Provide the (x, y) coordinate of the cell's center where the given text is located.  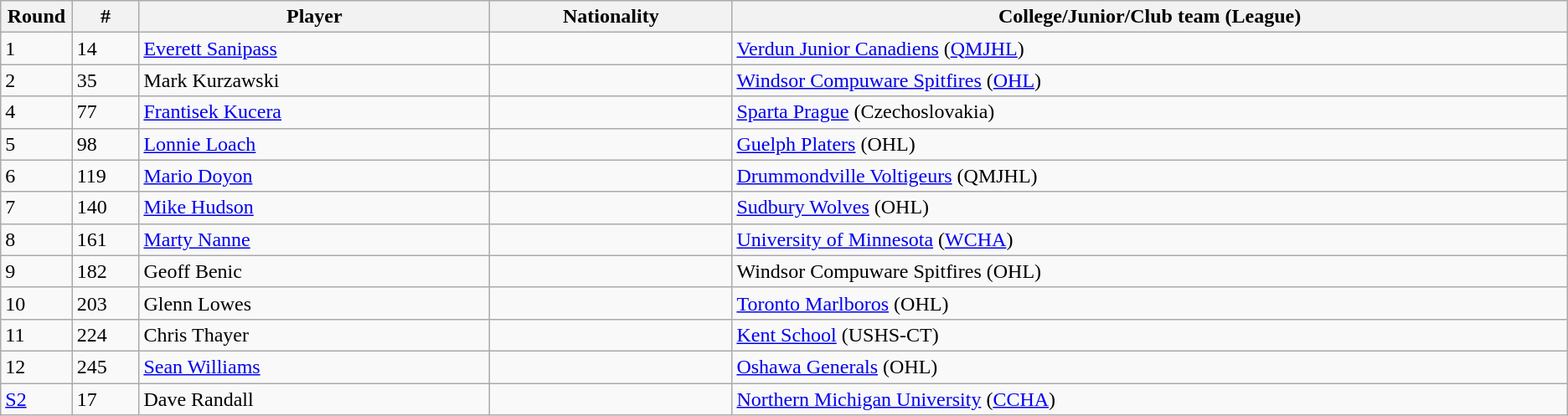
Verdun Junior Canadiens (QMJHL) (1149, 49)
161 (106, 239)
Glenn Lowes (315, 303)
Frantisek Kucera (315, 112)
Sean Williams (315, 367)
Everett Sanipass (315, 49)
Round (37, 17)
Mike Hudson (315, 208)
6 (37, 176)
Drummondville Voltigeurs (QMJHL) (1149, 176)
119 (106, 176)
12 (37, 367)
35 (106, 80)
7 (37, 208)
14 (106, 49)
2 (37, 80)
# (106, 17)
224 (106, 335)
10 (37, 303)
182 (106, 271)
11 (37, 335)
Mario Doyon (315, 176)
4 (37, 112)
S2 (37, 399)
College/Junior/Club team (League) (1149, 17)
Nationality (611, 17)
Toronto Marlboros (OHL) (1149, 303)
Dave Randall (315, 399)
77 (106, 112)
Lonnie Loach (315, 144)
Sudbury Wolves (OHL) (1149, 208)
University of Minnesota (WCHA) (1149, 239)
8 (37, 239)
Guelph Platers (OHL) (1149, 144)
Oshawa Generals (OHL) (1149, 367)
Mark Kurzawski (315, 80)
17 (106, 399)
Sparta Prague (Czechoslovakia) (1149, 112)
1 (37, 49)
140 (106, 208)
Geoff Benic (315, 271)
203 (106, 303)
9 (37, 271)
Northern Michigan University (CCHA) (1149, 399)
98 (106, 144)
Player (315, 17)
Kent School (USHS-CT) (1149, 335)
245 (106, 367)
Marty Nanne (315, 239)
Chris Thayer (315, 335)
5 (37, 144)
